Find where the given text appears and provide that cell's center as (x, y) coordinate. 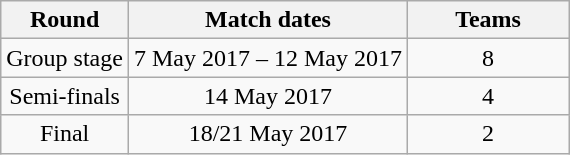
2 (488, 134)
7 May 2017 – 12 May 2017 (268, 58)
Teams (488, 20)
Semi-finals (65, 96)
Final (65, 134)
4 (488, 96)
Group stage (65, 58)
Match dates (268, 20)
18/21 May 2017 (268, 134)
14 May 2017 (268, 96)
Round (65, 20)
8 (488, 58)
